Identify which cell holds the provided text, then report its [X, Y] central coordinate. 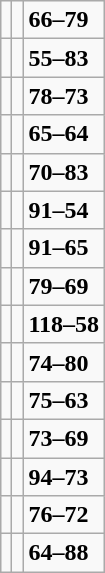
78–73 [64, 96]
70–83 [64, 172]
94–73 [64, 477]
64–88 [64, 553]
74–80 [64, 362]
73–69 [64, 438]
75–63 [64, 400]
76–72 [64, 515]
55–83 [64, 58]
65–64 [64, 134]
91–65 [64, 248]
91–54 [64, 210]
66–79 [64, 20]
118–58 [64, 324]
79–69 [64, 286]
